Capture the cell that displays the provided text and extract its (X, Y) central coordinate. 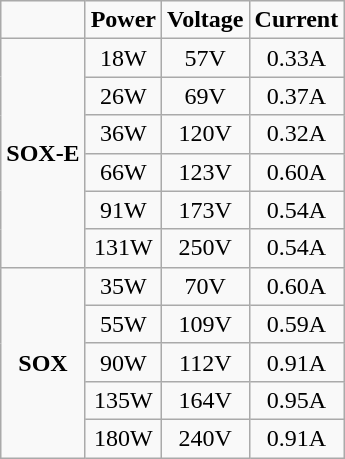
Voltage (206, 20)
123V (206, 172)
69V (206, 96)
90W (123, 362)
0.95A (296, 400)
70V (206, 286)
180W (123, 438)
Power (123, 20)
173V (206, 210)
SOX (43, 362)
Current (296, 20)
66W (123, 172)
112V (206, 362)
135W (123, 400)
250V (206, 248)
0.59A (296, 324)
164V (206, 400)
0.33A (296, 58)
91W (123, 210)
120V (206, 134)
36W (123, 134)
SOX-E (43, 153)
131W (123, 248)
35W (123, 286)
109V (206, 324)
18W (123, 58)
0.37A (296, 96)
26W (123, 96)
57V (206, 58)
55W (123, 324)
0.32A (296, 134)
240V (206, 438)
